Return [X, Y] of the center of cell containing provided text 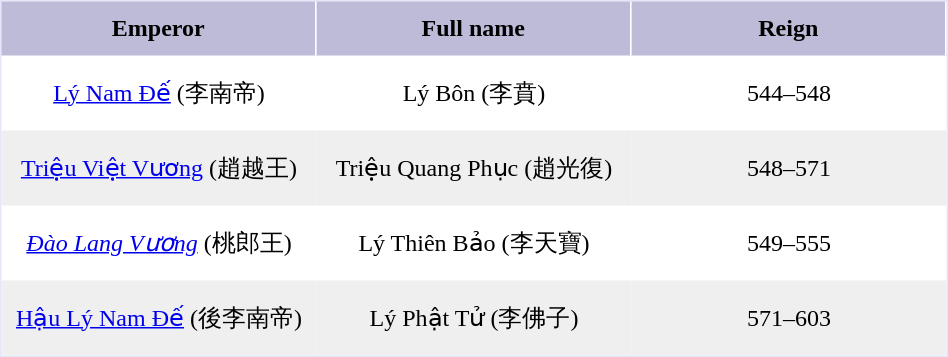
Triệu Việt Vương (趙越王) [160, 168]
Lý Bôn (李賁) [474, 94]
Emperor [160, 29]
Đào Lang Vương (桃郎王) [160, 244]
571–603 [790, 318]
549–555 [790, 244]
548–571 [790, 168]
Hậu Lý Nam Đế (後李南帝) [160, 318]
Reign [790, 29]
Lý Nam Đế (李南帝) [160, 94]
Lý Phật Tử (李佛子) [474, 318]
Triệu Quang Phục (趙光復) [474, 168]
544–548 [790, 94]
Full name [474, 29]
Lý Thiên Bảo (李天寶) [474, 244]
